Determine the [X, Y] coordinate at the center of the cell enclosing the given text.  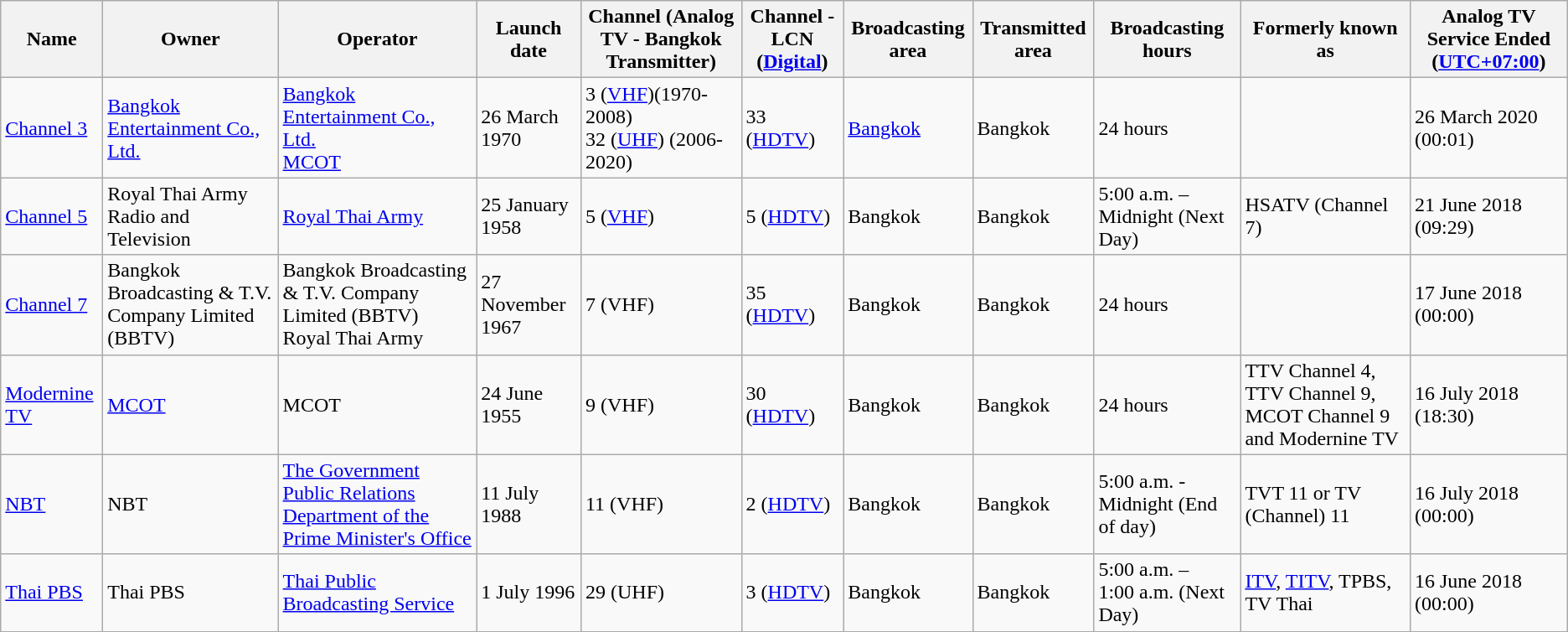
HSATV (Channel 7) [1325, 216]
11 (VHF) [661, 505]
24 June 1955 [529, 404]
26 March 1970 [529, 127]
TVT 11 or TV (Channel) 11 [1325, 505]
Analog TV Service Ended (UTC+07:00) [1488, 39]
Broadcasting area [908, 39]
Channel - LCN (Digital) [792, 39]
7 (VHF) [661, 305]
5:00 a.m. - Midnight (End of day) [1168, 505]
Channel 5 [52, 216]
27 November 1967 [529, 305]
29 (UHF) [661, 593]
16 July 2018 (00:00) [1488, 505]
5:00 a.m. – Midnight (Next Day) [1168, 216]
Bangkok Broadcasting & T.V. Company Limited (BBTV)Royal Thai Army [377, 305]
Royal Thai Army [377, 216]
5:00 a.m. – 1:00 a.m. (Next Day) [1168, 593]
Bangkok Entertainment Co., Ltd.MCOT [377, 127]
5 (HDTV) [792, 216]
21 June 2018 (09:29) [1488, 216]
Channel (Analog TV - Bangkok Transmitter) [661, 39]
Thai Public Broadcasting Service [377, 593]
17 June 2018 (00:00) [1488, 305]
30 (HDTV) [792, 404]
11 July 1988 [529, 505]
Transmitted area [1034, 39]
3 (HDTV) [792, 593]
Royal Thai Army Radio and Television [191, 216]
TTV Channel 4, TTV Channel 9, MCOT Channel 9 and Modernine TV [1325, 404]
Name [52, 39]
1 July 1996 [529, 593]
Modernine TV [52, 404]
Bangkok Broadcasting & T.V. Company Limited (BBTV) [191, 305]
Channel 3 [52, 127]
26 March 2020 (00:01) [1488, 127]
16 June 2018 (00:00) [1488, 593]
Broadcasting hours [1168, 39]
5 (VHF) [661, 216]
25 January 1958 [529, 216]
Channel 7 [52, 305]
35 (HDTV) [792, 305]
3 (VHF)(1970-2008) 32 (UHF) (2006-2020) [661, 127]
Launch date [529, 39]
The Government Public Relations Department of the Prime Minister's Office [377, 505]
2 (HDTV) [792, 505]
33 (HDTV) [792, 127]
Operator [377, 39]
Owner [191, 39]
Formerly known as [1325, 39]
Bangkok Entertainment Co., Ltd. [191, 127]
16 July 2018 (18:30) [1488, 404]
9 (VHF) [661, 404]
ITV, TITV, TPBS, TV Thai [1325, 593]
